Find where the given text appears and provide that cell's center as (X, Y) coordinate. 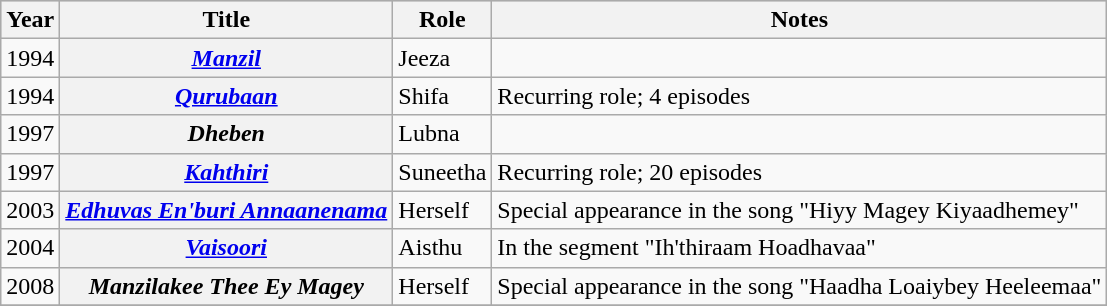
Special appearance in the song "Haadha Loaiybey Heeleemaa" (800, 286)
Recurring role; 4 episodes (800, 96)
Special appearance in the song "Hiyy Magey Kiyaadhemey" (800, 210)
Year (30, 20)
Title (226, 20)
Dheben (226, 134)
Jeeza (442, 58)
Notes (800, 20)
Manzil (226, 58)
Edhuvas En'buri Annaanenama (226, 210)
Kahthiri (226, 172)
2003 (30, 210)
Lubna (442, 134)
Suneetha (442, 172)
2004 (30, 248)
Aisthu (442, 248)
In the segment "Ih'thiraam Hoadhavaa" (800, 248)
Qurubaan (226, 96)
Role (442, 20)
Recurring role; 20 episodes (800, 172)
2008 (30, 286)
Vaisoori (226, 248)
Manzilakee Thee Ey Magey (226, 286)
Shifa (442, 96)
